Identify which cell holds the provided text, then report its (X, Y) central coordinate. 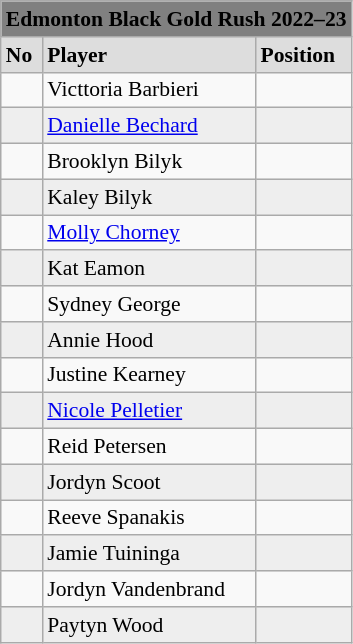
Reeve Spanakis (148, 518)
Sydney George (148, 304)
Position (304, 55)
No (22, 55)
Jamie Tuininga (148, 554)
Jordyn Vandenbrand (148, 589)
Justine Kearney (148, 375)
Jordyn Scoot (148, 482)
Nicole Pelletier (148, 411)
Kaley Bilyk (148, 197)
Brooklyn Bilyk (148, 162)
Molly Chorney (148, 233)
Reid Petersen (148, 447)
Paytyn Wood (148, 625)
Victtoria Barbieri (148, 90)
Kat Eamon (148, 269)
Annie Hood (148, 340)
Danielle Bechard (148, 126)
Player (148, 55)
Edmonton Black Gold Rush 2022–23 (176, 19)
